Search for the cell housing the specified text and yield its (x, y) center coordinate. 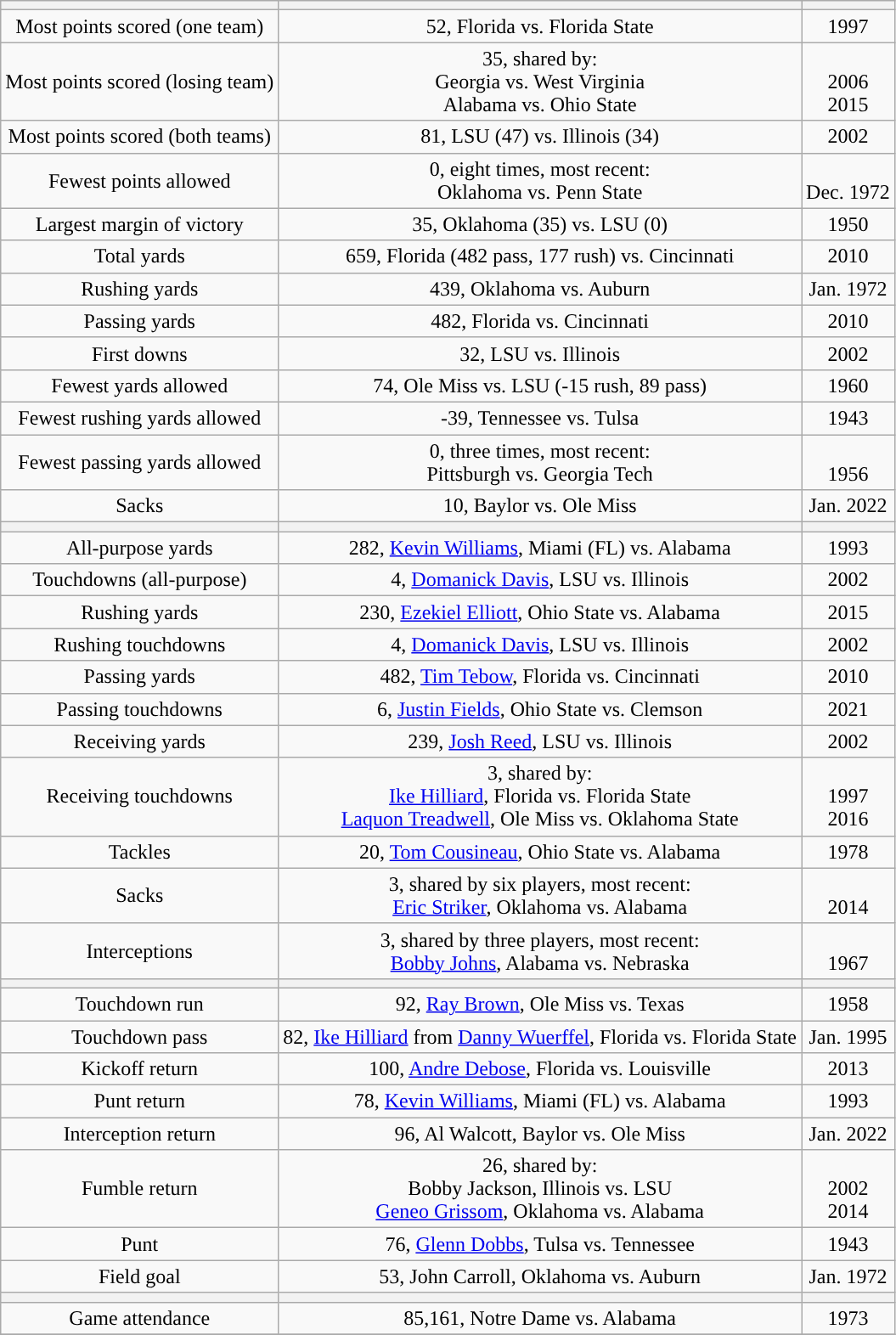
0, three times, most recent:Pittsburgh vs. Georgia Tech (540, 462)
Fewest passing yards allowed (139, 462)
26, shared by:Bobby Jackson, Illinois vs. LSUGeneo Grissom, Oklahoma vs. Alabama (540, 1189)
20022014 (848, 1189)
Most points scored (one team) (139, 26)
First downs (139, 353)
Total yards (139, 256)
Interception return (139, 1134)
85,161, Notre Dame vs. Alabama (540, 1318)
1960 (848, 386)
35, shared by:Georgia vs. West VirginiaAlabama vs. Ohio State (540, 82)
74, Ole Miss vs. LSU (-15 rush, 89 pass) (540, 386)
1973 (848, 1318)
Fumble return (139, 1189)
Game attendance (139, 1318)
2021 (848, 709)
3, shared by:Ike Hilliard, Florida vs. Florida StateLaquon Treadwell, Ole Miss vs. Oklahoma State (540, 797)
Field goal (139, 1276)
Jan. 1995 (848, 1037)
81, LSU (47) vs. Illinois (34) (540, 137)
Kickoff return (139, 1069)
76, Glenn Dobbs, Tulsa vs. Tennessee (540, 1244)
10, Baylor vs. Ole Miss (540, 506)
Touchdowns (all-purpose) (139, 580)
All-purpose yards (139, 548)
-39, Tennessee vs. Tulsa (540, 418)
239, Josh Reed, LSU vs. Illinois (540, 741)
19972016 (848, 797)
1967 (848, 951)
Receiving touchdowns (139, 797)
1958 (848, 1004)
1956 (848, 462)
Most points scored (both teams) (139, 137)
Tackles (139, 852)
Touchdown run (139, 1004)
92, Ray Brown, Ole Miss vs. Texas (540, 1004)
Most points scored (losing team) (139, 82)
439, Oklahoma vs. Auburn (540, 289)
100, Andre Debose, Florida vs. Louisville (540, 1069)
1997 (848, 26)
Interceptions (139, 951)
6, Justin Fields, Ohio State vs. Clemson (540, 709)
0, eight times, most recent:Oklahoma vs. Penn State (540, 180)
20, Tom Cousineau, Ohio State vs. Alabama (540, 852)
35, Oklahoma (35) vs. LSU (0) (540, 224)
82, Ike Hilliard from Danny Wuerffel, Florida vs. Florida State (540, 1037)
20062015 (848, 82)
52, Florida vs. Florida State (540, 26)
659, Florida (482 pass, 177 rush) vs. Cincinnati (540, 256)
53, John Carroll, Oklahoma vs. Auburn (540, 1276)
Receiving yards (139, 741)
Passing touchdowns (139, 709)
Touchdown pass (139, 1037)
Fewest rushing yards allowed (139, 418)
Punt return (139, 1101)
Fewest points allowed (139, 180)
482, Florida vs. Cincinnati (540, 321)
Punt (139, 1244)
2013 (848, 1069)
Largest margin of victory (139, 224)
2014 (848, 895)
3, shared by three players, most recent:Bobby Johns, Alabama vs. Nebraska (540, 951)
230, Ezekiel Elliott, Ohio State vs. Alabama (540, 612)
Fewest yards allowed (139, 386)
482, Tim Tebow, Florida vs. Cincinnati (540, 677)
Rushing touchdowns (139, 645)
3, shared by six players, most recent:Eric Striker, Oklahoma vs. Alabama (540, 895)
2015 (848, 612)
96, Al Walcott, Baylor vs. Ole Miss (540, 1134)
32, LSU vs. Illinois (540, 353)
282, Kevin Williams, Miami (FL) vs. Alabama (540, 548)
1950 (848, 224)
78, Kevin Williams, Miami (FL) vs. Alabama (540, 1101)
1978 (848, 852)
Dec. 1972 (848, 180)
